Output the [x, y] coordinate of the center of the cell containing the given text.  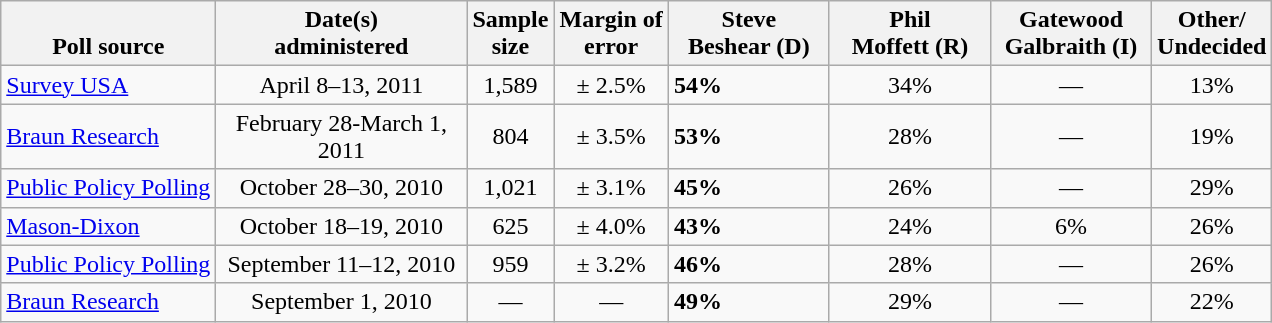
24% [910, 226]
Samplesize [510, 34]
February 28-March 1, 2011 [342, 136]
Poll source [108, 34]
13% [1212, 85]
± 3.2% [611, 264]
45% [748, 188]
53% [748, 136]
Survey USA [108, 85]
54% [748, 85]
19% [1212, 136]
September 11–12, 2010 [342, 264]
625 [510, 226]
804 [510, 136]
SteveBeshear (D) [748, 34]
± 3.5% [611, 136]
22% [1212, 302]
± 2.5% [611, 85]
± 3.1% [611, 188]
49% [748, 302]
± 4.0% [611, 226]
1,589 [510, 85]
PhilMoffett (R) [910, 34]
Margin oferror [611, 34]
1,021 [510, 188]
September 1, 2010 [342, 302]
Date(s)administered [342, 34]
43% [748, 226]
34% [910, 85]
October 18–19, 2010 [342, 226]
GatewoodGalbraith (I) [1070, 34]
October 28–30, 2010 [342, 188]
959 [510, 264]
Other/Undecided [1212, 34]
April 8–13, 2011 [342, 85]
Mason-Dixon [108, 226]
46% [748, 264]
6% [1070, 226]
